Output the [x, y] coordinate of the center of the cell containing the given text.  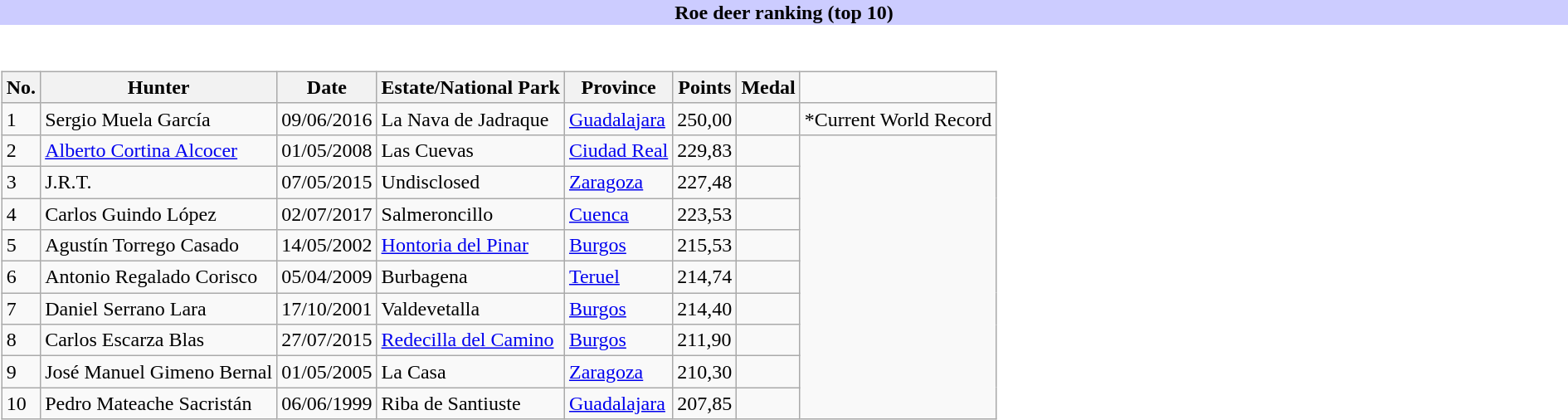
01/05/2008 [327, 150]
9 [21, 372]
1 [21, 119]
210,30 [705, 372]
Antonio Regalado Corisco [159, 277]
227,48 [705, 182]
05/04/2009 [327, 277]
José Manuel Gimeno Bernal [159, 372]
Undisclosed [470, 182]
7 [21, 309]
10 [21, 403]
No. [21, 87]
223,53 [705, 213]
Burbagena [470, 277]
6 [21, 277]
Valdevetalla [470, 309]
207,85 [705, 403]
Roe deer ranking (top 10) [784, 12]
Hunter [159, 87]
214,40 [705, 309]
Hontoria del Pinar [470, 246]
17/10/2001 [327, 309]
Redecilla del Camino [470, 340]
214,74 [705, 277]
Sergio Muela García [159, 119]
229,83 [705, 150]
Teruel [618, 277]
3 [21, 182]
8 [21, 340]
*Current World Record [898, 119]
2 [21, 150]
01/05/2005 [327, 372]
06/06/1999 [327, 403]
Points [705, 87]
Medal [768, 87]
14/05/2002 [327, 246]
Pedro Mateache Sacristán [159, 403]
La Casa [470, 372]
Carlos Escarza Blas [159, 340]
215,53 [705, 246]
Date [327, 87]
27/07/2015 [327, 340]
Province [618, 87]
Alberto Cortina Alcocer [159, 150]
Carlos Guindo López [159, 213]
211,90 [705, 340]
Riba de Santiuste [470, 403]
02/07/2017 [327, 213]
La Nava de Jadraque [470, 119]
Agustín Torrego Casado [159, 246]
5 [21, 246]
09/06/2016 [327, 119]
Salmeroncillo [470, 213]
Ciudad Real [618, 150]
Daniel Serrano Lara [159, 309]
Las Cuevas [470, 150]
07/05/2015 [327, 182]
Cuenca [618, 213]
4 [21, 213]
250,00 [705, 119]
Estate/National Park [470, 87]
J.R.T. [159, 182]
